Identify which cell holds the provided text, then report its (x, y) central coordinate. 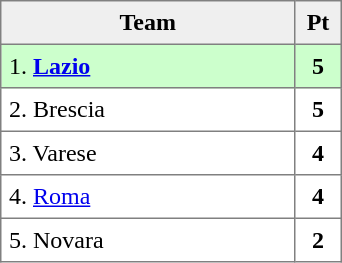
4. Roma (148, 197)
5. Novara (148, 240)
2. Brescia (148, 110)
Pt (318, 23)
3. Varese (148, 153)
Team (148, 23)
1. Lazio (148, 66)
2 (318, 240)
